For the text-containing cell, return its midpoint in (X, Y) coordinate format. 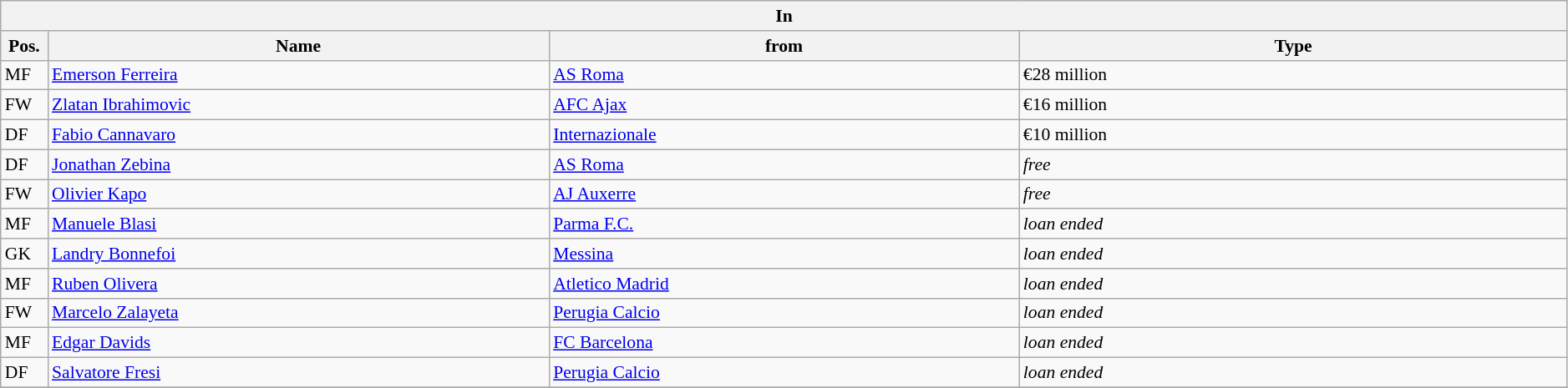
€16 million (1293, 105)
Landry Bonnefoi (298, 254)
Internazionale (784, 135)
Emerson Ferreira (298, 75)
Olivier Kapo (298, 194)
Parma F.C. (784, 224)
Pos. (24, 46)
AJ Auxerre (784, 194)
Manuele Blasi (298, 224)
Messina (784, 254)
Zlatan Ibrahimovic (298, 105)
Marcelo Zalayeta (298, 313)
Edgar Davids (298, 343)
In (784, 16)
Name (298, 46)
Type (1293, 46)
€10 million (1293, 135)
Atletico Madrid (784, 284)
AFC Ajax (784, 105)
FC Barcelona (784, 343)
GK (24, 254)
Ruben Olivera (298, 284)
Salvatore Fresi (298, 373)
€28 million (1293, 75)
from (784, 46)
Fabio Cannavaro (298, 135)
Jonathan Zebina (298, 164)
